Extract the [X, Y] coordinate from the center of the cell holding the provided text.  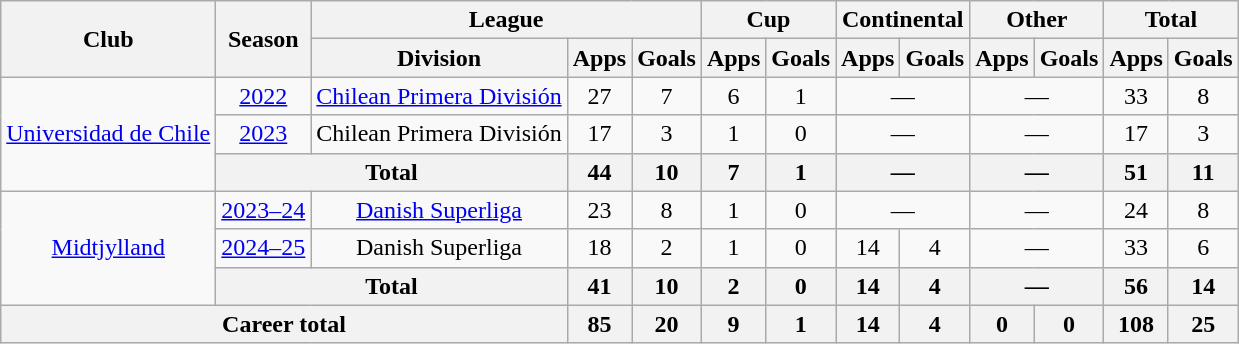
85 [599, 324]
Other [1037, 20]
Career total [284, 324]
56 [1136, 286]
Midtjylland [108, 248]
Season [264, 39]
2023–24 [264, 210]
44 [599, 172]
18 [599, 248]
9 [733, 324]
Club [108, 39]
27 [599, 96]
Division [439, 58]
2023 [264, 134]
20 [667, 324]
Universidad de Chile [108, 134]
Cup [768, 20]
Continental [903, 20]
24 [1136, 210]
2022 [264, 96]
23 [599, 210]
108 [1136, 324]
2024–25 [264, 248]
51 [1136, 172]
11 [1203, 172]
25 [1203, 324]
41 [599, 286]
League [506, 20]
